Search for the cell housing the specified text and yield its (x, y) center coordinate. 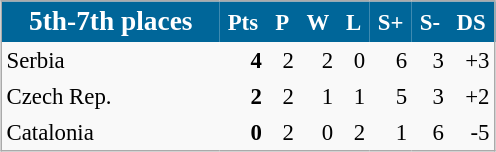
5th-7th places (110, 22)
L (354, 22)
5 (391, 96)
S- (430, 22)
S+ (391, 22)
Catalonia (110, 132)
Czech Rep. (110, 96)
+2 (471, 96)
P (282, 22)
W (318, 22)
Pts (244, 22)
DS (471, 22)
-5 (471, 132)
+3 (471, 60)
4 (244, 60)
Serbia (110, 60)
